Capture the cell that displays the provided text and extract its [x, y] central coordinate. 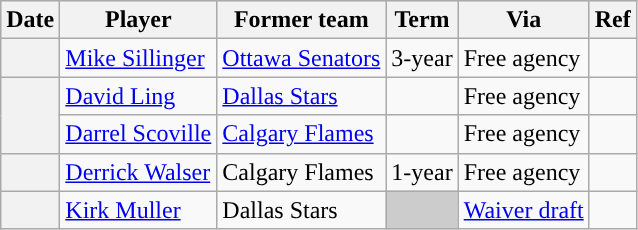
Former team [302, 20]
1-year [422, 172]
Ref [612, 20]
David Ling [138, 96]
Date [30, 20]
Waiver draft [524, 210]
Term [422, 20]
Ottawa Senators [302, 58]
Darrel Scoville [138, 134]
Kirk Muller [138, 210]
Player [138, 20]
Mike Sillinger [138, 58]
Via [524, 20]
Derrick Walser [138, 172]
3-year [422, 58]
